For the text-containing cell, return its midpoint in (X, Y) coordinate format. 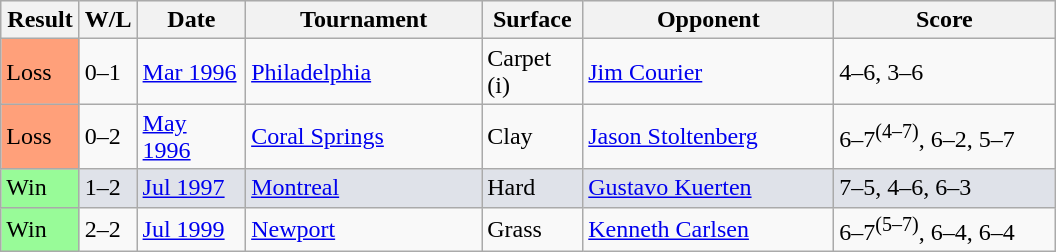
Montreal (364, 188)
Coral Springs (364, 136)
7–5, 4–6, 6–3 (944, 188)
Jul 1999 (192, 230)
May 1996 (192, 136)
Date (192, 20)
Jim Courier (708, 72)
6–7(5–7), 6–4, 6–4 (944, 230)
Opponent (708, 20)
Mar 1996 (192, 72)
Philadelphia (364, 72)
Result (40, 20)
Clay (532, 136)
Gustavo Kuerten (708, 188)
Tournament (364, 20)
Jason Stoltenberg (708, 136)
1–2 (108, 188)
Carpet (i) (532, 72)
4–6, 3–6 (944, 72)
Newport (364, 230)
Hard (532, 188)
Score (944, 20)
2–2 (108, 230)
Jul 1997 (192, 188)
Surface (532, 20)
W/L (108, 20)
0–1 (108, 72)
Kenneth Carlsen (708, 230)
0–2 (108, 136)
Grass (532, 230)
6–7(4–7), 6–2, 5–7 (944, 136)
